For the text-containing cell, return its midpoint in [x, y] coordinate format. 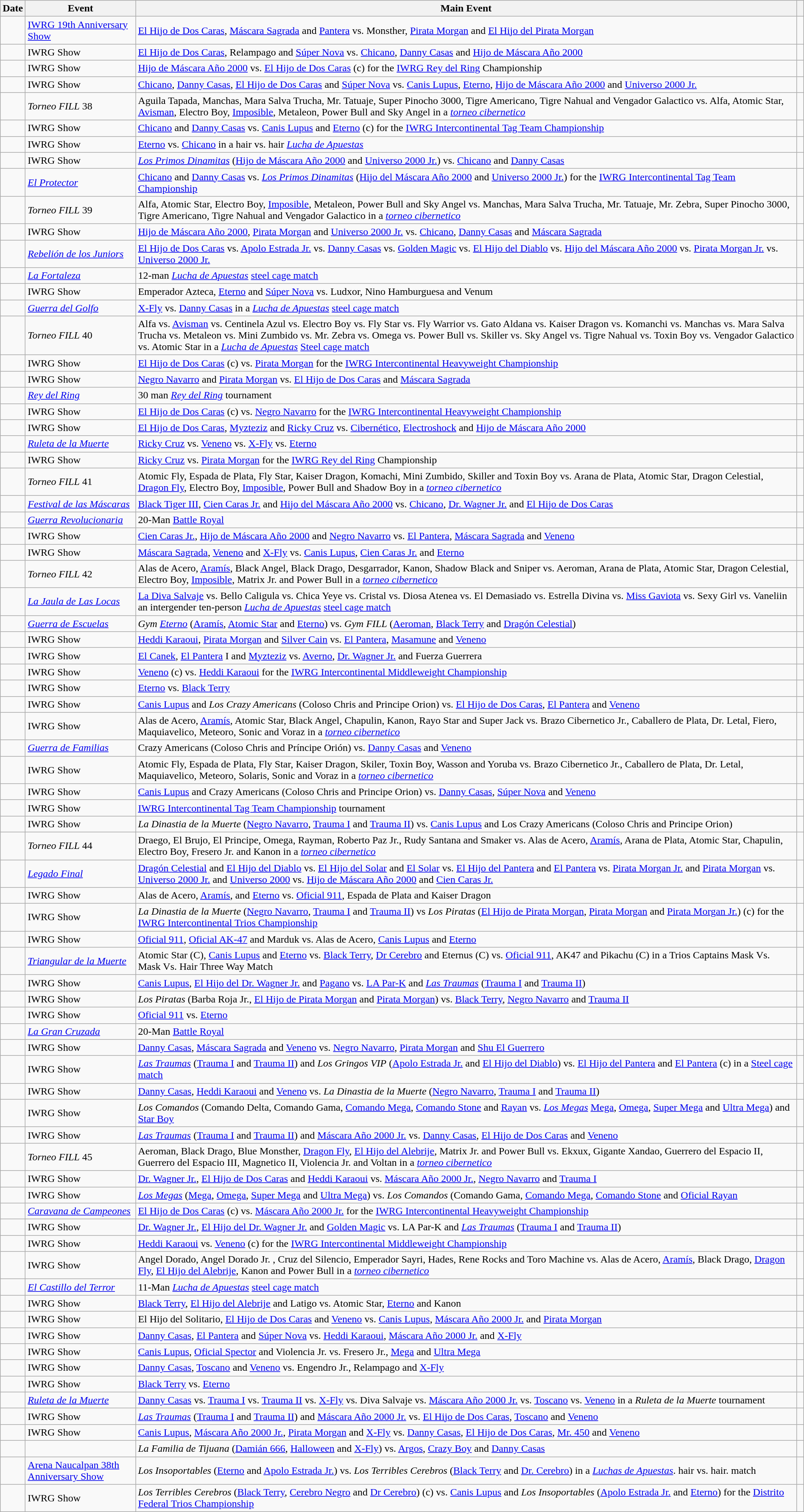
Veneno (c) vs. Heddi Karaoui for the IWRG Intercontinental Middleweight Championship [466, 672]
Main Event [466, 8]
Dr. Wagner Jr., El Hijo de Dos Caras and Heddi Karaoui vs. Máscara Año 2000 Jr., Negro Navarro and Trauma I [466, 1179]
El Hijo de Dos Caras, Relampago and Súper Nova vs. Chicano, Danny Casas and Hijo de Máscara Año 2000 [466, 52]
Torneo FILL 38 [81, 106]
El Hijo de Dos Caras (c) vs. Máscara Año 2000 Jr. for the IWRG Intercontinental Heavyweight Championship [466, 1211]
Caravana de Campeones [81, 1211]
La Dinastia de la Muerte (Negro Navarro, Trauma I and Trauma II) vs. Canis Lupus and Los Crazy Americans (Coloso Chris and Principe Orion) [466, 824]
Danny Casas vs. Trauma I vs. Trauma II vs. X-Fly vs. Diva Salvaje vs. Máscara Año 2000 Jr. vs. Toscano vs. Veneno in a Ruleta de la Muerte tournament [466, 1400]
Torneo FILL 42 [81, 574]
Hijo de Máscara Año 2000 vs. El Hijo de Dos Caras (c) for the IWRG Rey del Ring Championship [466, 68]
Crazy Americans (Coloso Chris and Príncipe Orión) vs. Danny Casas and Veneno [466, 748]
IWRG 19th Anniversary Show [81, 31]
11-Man Lucha de Apuestas steel cage match [466, 1287]
El Protector [81, 182]
Los Primos Dinamitas (Hijo de Máscara Año 2000 and Universo 2000 Jr.) vs. Chicano and Danny Casas [466, 160]
El Castillo del Terror [81, 1287]
Black Terry, El Hijo del Alebrije and Latigo vs. Atomic Star, Eterno and Kanon [466, 1303]
Danny Casas, El Pantera and Súper Nova vs. Heddi Karaoui, Máscara Año 2000 Jr. and X-Fly [466, 1336]
Dr. Wagner Jr., El Hijo del Dr. Wagner Jr. and Golden Magic vs. LA Par-K and Las Traumas (Trauma I and Trauma II) [466, 1227]
Date [13, 8]
Danny Casas, Heddi Karaoui and Veneno vs. La Dinastia de la Muerte (Negro Navarro, Trauma I and Trauma II) [466, 1091]
El Hijo de Dos Caras, Máscara Sagrada and Pantera vs. Monsther, Pirata Morgan and El Hijo del Pirata Morgan [466, 31]
El Hijo de Dos Caras, Myzteziz and Ricky Cruz vs. Cibernético, Electroshock and Hijo de Máscara Año 2000 [466, 428]
Los Megas (Mega, Omega, Super Mega and Ultra Mega) vs. Los Comandos (Comando Gama, Comando Mega, Comando Stone and Oficial Rayan [466, 1195]
30 man Rey del Ring tournament [466, 395]
Torneo FILL 41 [81, 482]
Chicano, Danny Casas, El Hijo de Dos Caras and Súper Nova vs. Canis Lupus, Eterno, Hijo de Máscara Año 2000 and Universo 2000 Jr. [466, 84]
La Jaula de Las Locas [81, 602]
El Hijo de Dos Caras (c) vs. Pirata Morgan for the IWRG Intercontinental Heavyweight Championship [466, 363]
Negro Navarro and Pirata Morgan vs. El Hijo de Dos Caras and Máscara Sagrada [466, 379]
Oficial 911 vs. Eterno [466, 1015]
Guerra de Familias [81, 748]
El Hijo del Solitario, El Hijo de Dos Caras and Veneno vs. Canis Lupus, Máscara Año 2000 Jr. and Pirata Morgan [466, 1319]
Danny Casas, Toscano and Veneno vs. Engendro Jr., Relampago and X-Fly [466, 1368]
Torneo FILL 44 [81, 846]
Máscara Sagrada, Veneno and X-Fly vs. Canis Lupus, Cien Caras Jr. and Eterno [466, 552]
Chicano and Danny Casas vs. Canis Lupus and Eterno (c) for the IWRG Intercontinental Tag Team Championship [466, 128]
Canis Lupus, El Hijo del Dr. Wagner Jr. and Pagano vs. LA Par-K and Las Traumas (Trauma I and Trauma II) [466, 983]
Black Terry vs. Eterno [466, 1384]
Alas de Acero, Aramís, and Eterno vs. Oficial 911, Espada de Plata and Kaiser Dragon [466, 896]
Los Comandos (Comando Delta, Comando Gama, Comando Mega, Comando Stone and Rayan vs. Los Megas Mega, Omega, Super Mega and Ultra Mega) and Star Boy [466, 1113]
Heddi Karaoui, Pirata Morgan and Silver Cain vs. El Pantera, Masamune and Veneno [466, 640]
Festival de las Máscaras [81, 504]
Cien Caras Jr., Hijo de Máscara Año 2000 and Negro Navarro vs. El Pantera, Máscara Sagrada and Veneno [466, 536]
Ricky Cruz vs. Pirata Morgan for the IWRG Rey del Ring Championship [466, 460]
Guerra de Escuelas [81, 624]
Danny Casas, Máscara Sagrada and Veneno vs. Negro Navarro, Pirata Morgan and Shu El Guerrero [466, 1047]
Rey del Ring [81, 395]
Legado Final [81, 873]
Las Traumas (Trauma I and Trauma II) and Máscara Año 2000 Jr. vs. El Hijo de Dos Caras, Toscano and Veneno [466, 1416]
X-Fly vs. Danny Casas in a Lucha de Apuestas steel cage match [466, 308]
Emperador Azteca, Eterno and Súper Nova vs. Ludxor, Nino Hamburguesa and Venum [466, 292]
Canis Lupus and Los Crazy Americans (Coloso Chris and Principe Orion) vs. El Hijo de Dos Caras, El Pantera and Veneno [466, 704]
Canis Lupus and Crazy Americans (Coloso Chris and Principe Orion) vs. Danny Casas, Súper Nova and Veneno [466, 792]
Guerra Revolucionaria [81, 520]
El Hijo de Dos Caras (c) vs. Negro Navarro for the IWRG Intercontinental Heavyweight Championship [466, 412]
Los Piratas (Barba Roja Jr., El Hijo de Pirata Morgan and Pirata Morgan) vs. Black Terry, Negro Navarro and Trauma II [466, 999]
Hijo de Máscara Año 2000, Pirata Morgan and Universo 2000 Jr. vs. Chicano, Danny Casas and Máscara Sagrada [466, 232]
Gym Eterno (Aramís, Atomic Star and Eterno) vs. Gym FILL (Aeroman, Black Terry and Dragón Celestial) [466, 624]
Black Tiger III, Cien Caras Jr. and Hijo del Máscara Año 2000 vs. Chicano, Dr. Wagner Jr. and El Hijo de Dos Caras [466, 504]
Arena Naucalpan 38th Anniversary Show [81, 1470]
Eterno vs. Black Terry [466, 688]
Guerra del Golfo [81, 308]
El Canek, El Pantera I and Myzteziz vs. Averno, Dr. Wagner Jr. and Fuerza Guerrera [466, 656]
Las Traumas (Trauma I and Trauma II) and Máscara Año 2000 Jr. vs. Danny Casas, El Hijo de Dos Caras and Veneno [466, 1135]
Oficial 911, Oficial AK-47 and Marduk vs. Alas de Acero, Canis Lupus and Eterno [466, 939]
Event [81, 8]
Torneo FILL 40 [81, 336]
Torneo FILL 39 [81, 210]
La Gran Cruzada [81, 1031]
Triangular de la Muerte [81, 961]
Ricky Cruz vs. Veneno vs. X-Fly vs. Eterno [466, 444]
Heddi Karaoui vs. Veneno (c) for the IWRG Intercontinental Middleweight Championship [466, 1243]
IWRG Intercontinental Tag Team Championship tournament [466, 808]
Eterno vs. Chicano in a hair vs. hair Lucha de Apuestas [466, 144]
La Familia de Tijuana (Damián 666, Halloween and X-Fly) vs. Argos, Crazy Boy and Danny Casas [466, 1448]
Canis Lupus, Máscara Año 2000 Jr., Pirata Morgan and X-Fly vs. Danny Casas, El Hijo de Dos Caras, Mr. 450 and Veneno [466, 1432]
La Fortaleza [81, 276]
12-man Lucha de Apuestas steel cage match [466, 276]
Rebelión de los Juniors [81, 254]
Canis Lupus, Oficial Spector and Violencia Jr. vs. Fresero Jr., Mega and Ultra Mega [466, 1352]
Torneo FILL 45 [81, 1156]
